Search for the cell housing the specified text and yield its (X, Y) center coordinate. 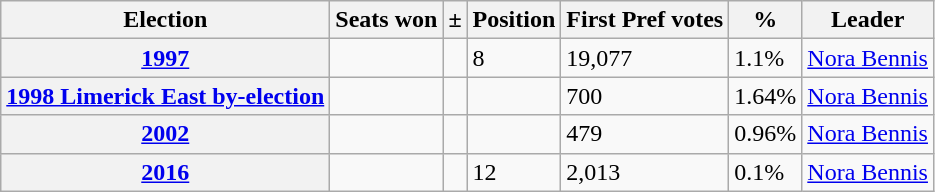
1.64% (766, 96)
Leader (868, 20)
12 (514, 172)
1997 (166, 58)
1998 Limerick East by-election (166, 96)
19,077 (645, 58)
479 (645, 134)
8 (514, 58)
0.96% (766, 134)
1.1% (766, 58)
Seats won (386, 20)
First Pref votes (645, 20)
± (455, 20)
2016 (166, 172)
% (766, 20)
700 (645, 96)
0.1% (766, 172)
2002 (166, 134)
Position (514, 20)
2,013 (645, 172)
Election (166, 20)
